Return [X, Y] of the center of cell containing provided text 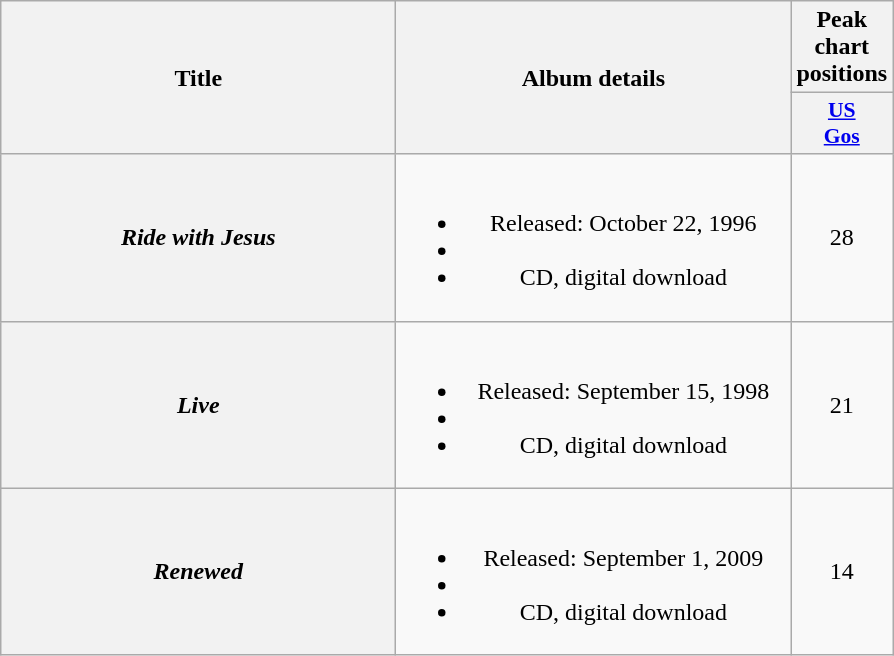
28 [842, 238]
Peak chart positions [842, 47]
14 [842, 572]
Live [198, 404]
Renewed [198, 572]
Title [198, 78]
Ride with Jesus [198, 238]
Album details [594, 78]
Released: October 22, 1996CD, digital download [594, 238]
USGos [842, 124]
21 [842, 404]
Released: September 1, 2009CD, digital download [594, 572]
Released: September 15, 1998CD, digital download [594, 404]
